Capture the cell that displays the provided text and extract its [X, Y] central coordinate. 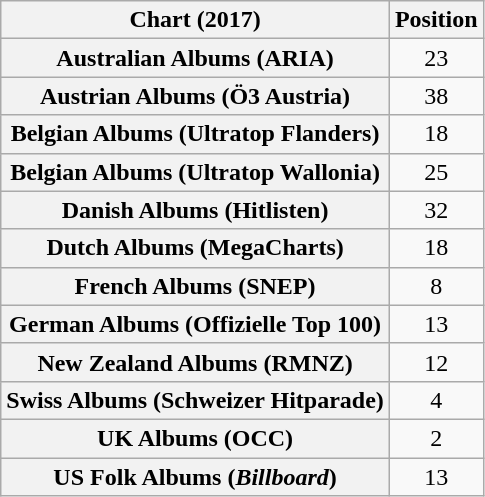
2 [436, 438]
8 [436, 286]
Belgian Albums (Ultratop Flanders) [196, 134]
4 [436, 400]
25 [436, 172]
German Albums (Offizielle Top 100) [196, 324]
23 [436, 58]
Position [436, 20]
Belgian Albums (Ultratop Wallonia) [196, 172]
Chart (2017) [196, 20]
Danish Albums (Hitlisten) [196, 210]
32 [436, 210]
Austrian Albums (Ö3 Austria) [196, 96]
38 [436, 96]
UK Albums (OCC) [196, 438]
New Zealand Albums (RMNZ) [196, 362]
Australian Albums (ARIA) [196, 58]
French Albums (SNEP) [196, 286]
Dutch Albums (MegaCharts) [196, 248]
US Folk Albums (Billboard) [196, 477]
Swiss Albums (Schweizer Hitparade) [196, 400]
12 [436, 362]
